Pinpoint the cell where the given text exists, returning its (X, Y) midpoint coordinate. 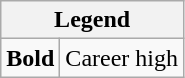
Bold (30, 58)
Legend (92, 20)
Career high (122, 58)
